Output the (x, y) coordinate of the center of the cell containing the given text.  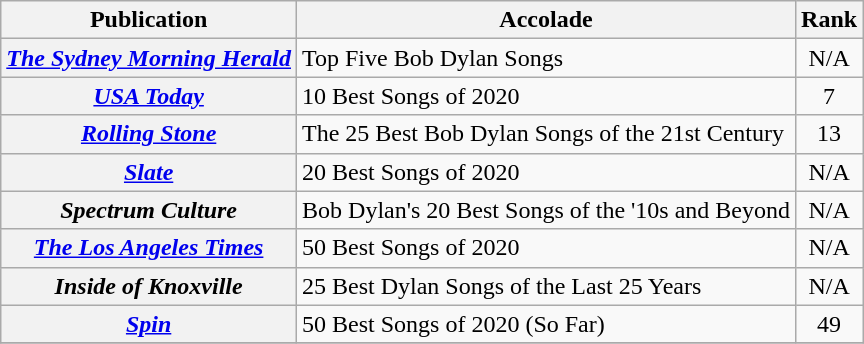
Spectrum Culture (149, 210)
25 Best Dylan Songs of the Last 25 Years (546, 286)
20 Best Songs of 2020 (546, 172)
50 Best Songs of 2020 (546, 248)
Publication (149, 20)
The Sydney Morning Herald (149, 58)
USA Today (149, 96)
Inside of Knoxville (149, 286)
13 (830, 134)
10 Best Songs of 2020 (546, 96)
Spin (149, 324)
Slate (149, 172)
7 (830, 96)
Top Five Bob Dylan Songs (546, 58)
Bob Dylan's 20 Best Songs of the '10s and Beyond (546, 210)
50 Best Songs of 2020 (So Far) (546, 324)
49 (830, 324)
The Los Angeles Times (149, 248)
Rolling Stone (149, 134)
The 25 Best Bob Dylan Songs of the 21st Century (546, 134)
Rank (830, 20)
Accolade (546, 20)
